Extract the (X, Y) coordinate from the center of the cell holding the provided text.  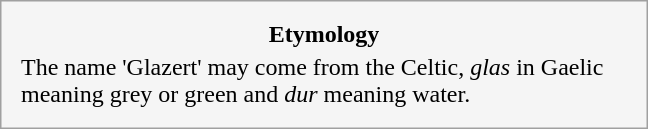
Etymology (324, 35)
The name 'Glazert' may come from the Celtic, glas in Gaelic meaning grey or green and dur meaning water. (324, 80)
